Search for the cell housing the specified text and yield its (X, Y) center coordinate. 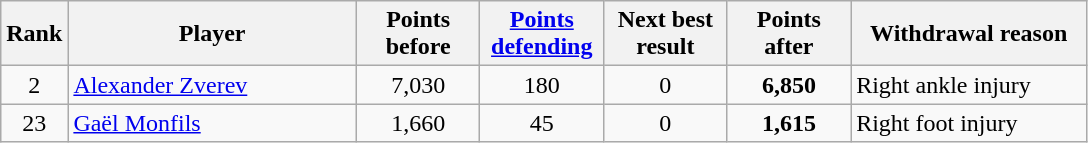
45 (542, 123)
Points after (789, 34)
Gaël Monfils (212, 123)
Points defending (542, 34)
180 (542, 85)
2 (34, 85)
Alexander Zverev (212, 85)
1,615 (789, 123)
6,850 (789, 85)
Right foot injury (969, 123)
7,030 (418, 85)
Player (212, 34)
Withdrawal reason (969, 34)
Right ankle injury (969, 85)
Points before (418, 34)
1,660 (418, 123)
23 (34, 123)
Rank (34, 34)
Next best result (666, 34)
